Output the (X, Y) coordinate of the center of the cell containing the given text.  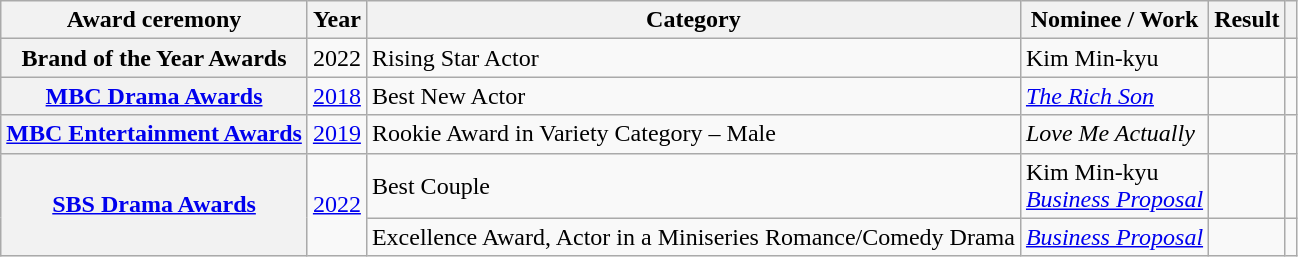
Kim Min-kyu Business Proposal (1114, 186)
MBC Entertainment Awards (154, 134)
SBS Drama Awards (154, 204)
Love Me Actually (1114, 134)
2018 (336, 96)
Award ceremony (154, 20)
Nominee / Work (1114, 20)
The Rich Son (1114, 96)
Rookie Award in Variety Category – Male (693, 134)
Brand of the Year Awards (154, 58)
2019 (336, 134)
Best New Actor (693, 96)
Result (1247, 20)
MBC Drama Awards (154, 96)
Excellence Award, Actor in a Miniseries Romance/Comedy Drama (693, 237)
Year (336, 20)
Category (693, 20)
Rising Star Actor (693, 58)
Kim Min-kyu (1114, 58)
Business Proposal (1114, 237)
Best Couple (693, 186)
